From the cell containing the given text, extract its center point as [x, y] coordinate. 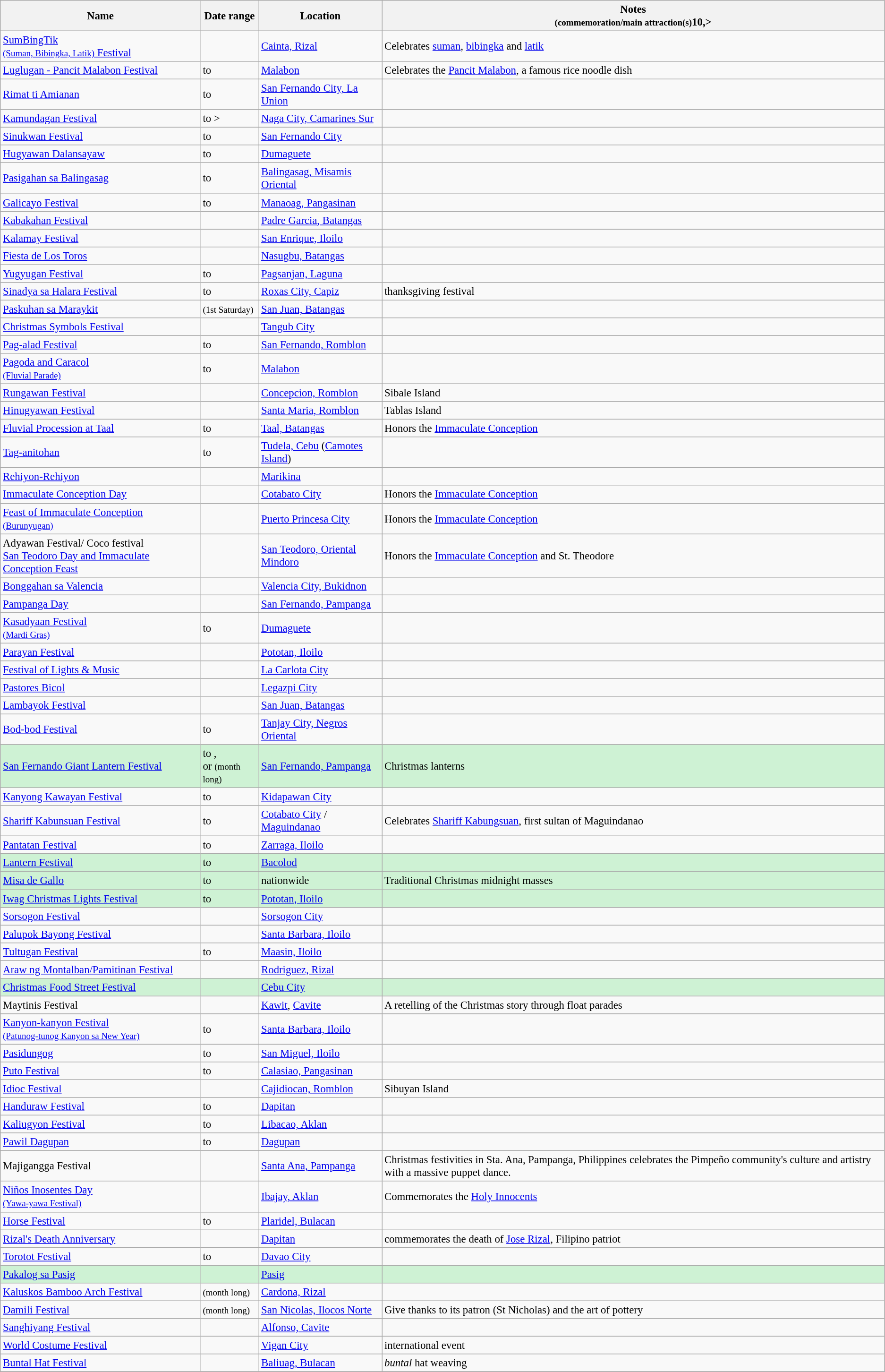
Handuraw Festival [100, 1106]
Taal, Batangas [320, 429]
San Fernando Giant Lantern Festival [100, 766]
Tangub City [320, 327]
Pag-alad Festival [100, 344]
Lambayok Festival [100, 705]
Shariff Kabunsuan Festival [100, 821]
Paskuhan sa Maraykit [100, 309]
Kaliugyon Festival [100, 1124]
Kanyon-kanyon Festival(Patunog-tunog Kanyon sa New Year) [100, 1029]
Give thanks to its patron (St Nicholas) and the art of pottery [633, 1310]
nationwide [320, 881]
Sorsogon City [320, 916]
Roxas City, Capiz [320, 292]
(1st Saturday) [230, 309]
SumBingTik(Suman, Bibingka, Latik) Festival [100, 46]
international event [633, 1345]
thanksgiving festival [633, 292]
Concepcion, Romblon [320, 393]
Celebrates suman, bibingka and latik [633, 46]
Pasidungog [100, 1053]
Pagsanjan, Laguna [320, 274]
Kabakahan Festival [100, 220]
Pasigahan sa Balingasag [100, 179]
Damili Festival [100, 1310]
Adyawan Festival/ Coco festivalSan Teodoro Day and Immaculate Conception Feast [100, 556]
Christmas Food Street Festival [100, 987]
Nasugbu, Batangas [320, 256]
A retelling of the Christmas story through float parades [633, 1005]
Vigan City [320, 1345]
Honors the Immaculate Conception and St. Theodore [633, 556]
Christmas Symbols Festival [100, 327]
Libacao, Aklan [320, 1124]
Luglugan - Pancit Malabon Festival [100, 70]
Naga City, Camarines Sur [320, 119]
Fiesta de Los Toros [100, 256]
Santa Maria, Romblon [320, 411]
Calasiao, Pangasinan [320, 1071]
to > [230, 119]
Sibale Island [633, 393]
Bacolod [320, 863]
Idioc Festival [100, 1089]
La Carlota City [320, 670]
Horse Festival [100, 1221]
Manaoag, Pangasinan [320, 203]
Pantatan Festival [100, 845]
Immaculate Conception Day [100, 495]
San Fernando, Romblon [320, 344]
Tanjay City, Negros Oriental [320, 729]
Pakalog sa Pasig [100, 1274]
Marikina [320, 477]
Bod-bod Festival [100, 729]
Valencia City, Bukidnon [320, 586]
Date range [230, 16]
San Enrique, Iloilo [320, 238]
Buntal Hat Festival [100, 1363]
Celebrates the Pancit Malabon, a famous rice noodle dish [633, 70]
San Fernando City, La Union [320, 94]
Palupok Bayong Festival [100, 934]
Pasig [320, 1274]
Torotot Festival [100, 1256]
Rungawan Festival [100, 393]
Location [320, 16]
Yugyugan Festival [100, 274]
Pawil Dagupan [100, 1142]
Tultugan Festival [100, 952]
Legazpi City [320, 687]
Name [100, 16]
Maytinis Festival [100, 1005]
Araw ng Montalban/Pamitinan Festival [100, 969]
Sanghiyang Festival [100, 1328]
Misa de Gallo [100, 881]
World Costume Festival [100, 1345]
Santa Ana, Pampanga [320, 1166]
Cotabato City [320, 495]
Rehiyon-Rehiyon [100, 477]
Fluvial Procession at Taal [100, 429]
Bonggahan sa Valencia [100, 586]
buntal hat weaving [633, 1363]
Baliuag, Bulacan [320, 1363]
Tudela, Cebu (Camotes Island) [320, 453]
Hinugyawan Festival [100, 411]
to ,or (month long) [230, 766]
San Miguel, Iloilo [320, 1053]
Sorsogon Festival [100, 916]
Tablas Island [633, 411]
Davao City [320, 1256]
Majigangga Festival [100, 1166]
Sibuyan Island [633, 1089]
Balingasag, Misamis Oriental [320, 179]
Lantern Festival [100, 863]
Christmas lanterns [633, 766]
Rimat ti Amianan [100, 94]
San Teodoro, Oriental Mindoro [320, 556]
San Nicolas, Ilocos Norte [320, 1310]
Festival of Lights & Music [100, 670]
Dagupan [320, 1142]
Maasin, Iloilo [320, 952]
Parayan Festival [100, 652]
Niños Inosentes Day(Yawa-yawa Festival) [100, 1197]
Cardona, Rizal [320, 1292]
Pastores Bicol [100, 687]
Cainta, Rizal [320, 46]
Pagoda and Caracol(Fluvial Parade) [100, 369]
Puto Festival [100, 1071]
Plaridel, Bulacan [320, 1221]
Iwag Christmas Lights Festival [100, 899]
Kamundagan Festival [100, 119]
Rizal's Death Anniversary [100, 1239]
Zarraga, Iloilo [320, 845]
Galicayo Festival [100, 203]
San Fernando City [320, 137]
Kanyong Kawayan Festival [100, 797]
Rodriguez, Rizal [320, 969]
Commemorates the Holy Innocents [633, 1197]
Ibajay, Aklan [320, 1197]
Hugyawan Dalansayaw [100, 154]
Kaluskos Bamboo Arch Festival [100, 1292]
Cajidiocan, Romblon [320, 1089]
Sinadya sa Halara Festival [100, 292]
Kalamay Festival [100, 238]
Cotabato City / Maguindanao [320, 821]
Kawit, Cavite [320, 1005]
Tag-anitohan [100, 453]
Celebrates Shariff Kabungsuan, first sultan of Maguindanao [633, 821]
Puerto Princesa City [320, 519]
Sinukwan Festival [100, 137]
Alfonso, Cavite [320, 1328]
Cebu City [320, 987]
Christmas festivities in Sta. Ana, Pampanga, Philippines celebrates the Pimpeño community's culture and artistry with a massive puppet dance. [633, 1166]
Notes(commemoration/main attraction(s)10,> [633, 16]
Feast of Immaculate Conception(Burunyugan) [100, 519]
Kidapawan City [320, 797]
commemorates the death of Jose Rizal, Filipino patriot [633, 1239]
Padre Garcia, Batangas [320, 220]
Pampanga Day [100, 604]
Traditional Christmas midnight masses [633, 881]
Kasadyaan Festival(Mardi Gras) [100, 628]
